Extract the [x, y] coordinate from the center of the cell holding the provided text.  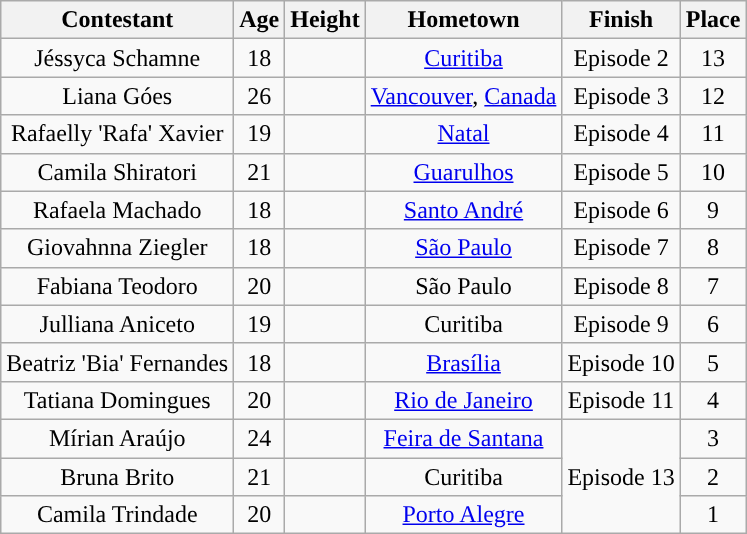
Giovahnna Ziegler [118, 248]
5 [713, 362]
Jéssyca Schamne [118, 58]
Beatriz 'Bia' Fernandes [118, 362]
Brasília [464, 362]
Camila Shiratori [118, 172]
Episode 4 [621, 134]
Bruna Brito [118, 477]
11 [713, 134]
Episode 6 [621, 210]
Episode 9 [621, 324]
Hometown [464, 20]
Episode 7 [621, 248]
Natal [464, 134]
Height [325, 20]
Mírian Araújo [118, 438]
3 [713, 438]
4 [713, 400]
Contestant [118, 20]
Episode 3 [621, 96]
2 [713, 477]
24 [260, 438]
Episode 5 [621, 172]
Santo André [464, 210]
Liana Góes [118, 96]
Episode 13 [621, 476]
Guarulhos [464, 172]
Episode 8 [621, 286]
Place [713, 20]
Feira de Santana [464, 438]
Porto Alegre [464, 515]
Tatiana Domingues [118, 400]
6 [713, 324]
Rafaelly 'Rafa' Xavier [118, 134]
Camila Trindade [118, 515]
Julliana Aniceto [118, 324]
Fabiana Teodoro [118, 286]
Rafaela Machado [118, 210]
10 [713, 172]
Vancouver, Canada [464, 96]
12 [713, 96]
Episode 11 [621, 400]
Rio de Janeiro [464, 400]
8 [713, 248]
Finish [621, 20]
26 [260, 96]
Episode 10 [621, 362]
1 [713, 515]
7 [713, 286]
Episode 2 [621, 58]
13 [713, 58]
9 [713, 210]
Age [260, 20]
